For the text-containing cell, return its midpoint in (X, Y) coordinate format. 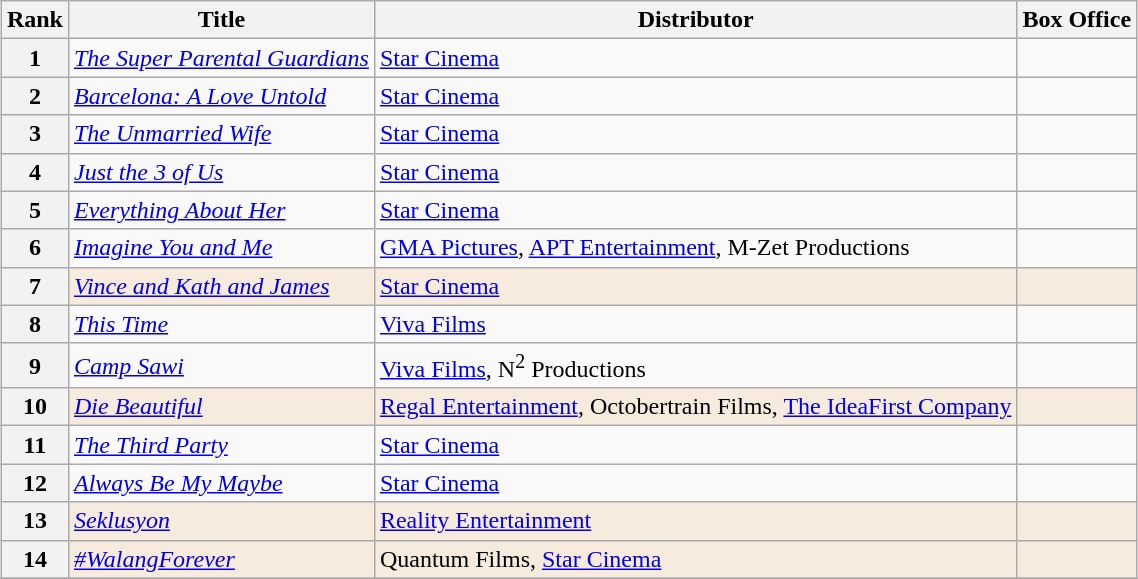
11 (34, 445)
The Third Party (221, 445)
4 (34, 172)
Seklusyon (221, 521)
Camp Sawi (221, 366)
Quantum Films, Star Cinema (695, 559)
Always Be My Maybe (221, 483)
13 (34, 521)
6 (34, 248)
9 (34, 366)
5 (34, 210)
Title (221, 20)
Vince and Kath and James (221, 286)
8 (34, 324)
Box Office (1077, 20)
Rank (34, 20)
Imagine You and Me (221, 248)
14 (34, 559)
Viva Films, N2 Productions (695, 366)
Everything About Her (221, 210)
Regal Entertainment, Octobertrain Films, The IdeaFirst Company (695, 407)
12 (34, 483)
Viva Films (695, 324)
GMA Pictures, APT Entertainment, M-Zet Productions (695, 248)
This Time (221, 324)
The Unmarried Wife (221, 134)
Die Beautiful (221, 407)
10 (34, 407)
Just the 3 of Us (221, 172)
#WalangForever (221, 559)
Distributor (695, 20)
3 (34, 134)
2 (34, 96)
Reality Entertainment (695, 521)
The Super Parental Guardians (221, 58)
1 (34, 58)
7 (34, 286)
Barcelona: A Love Untold (221, 96)
